Output the (X, Y) coordinate of the center of the cell containing the given text.  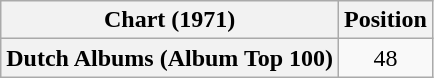
Chart (1971) (170, 20)
48 (386, 58)
Dutch Albums (Album Top 100) (170, 58)
Position (386, 20)
